Find where the given text appears and provide that cell's center as (X, Y) coordinate. 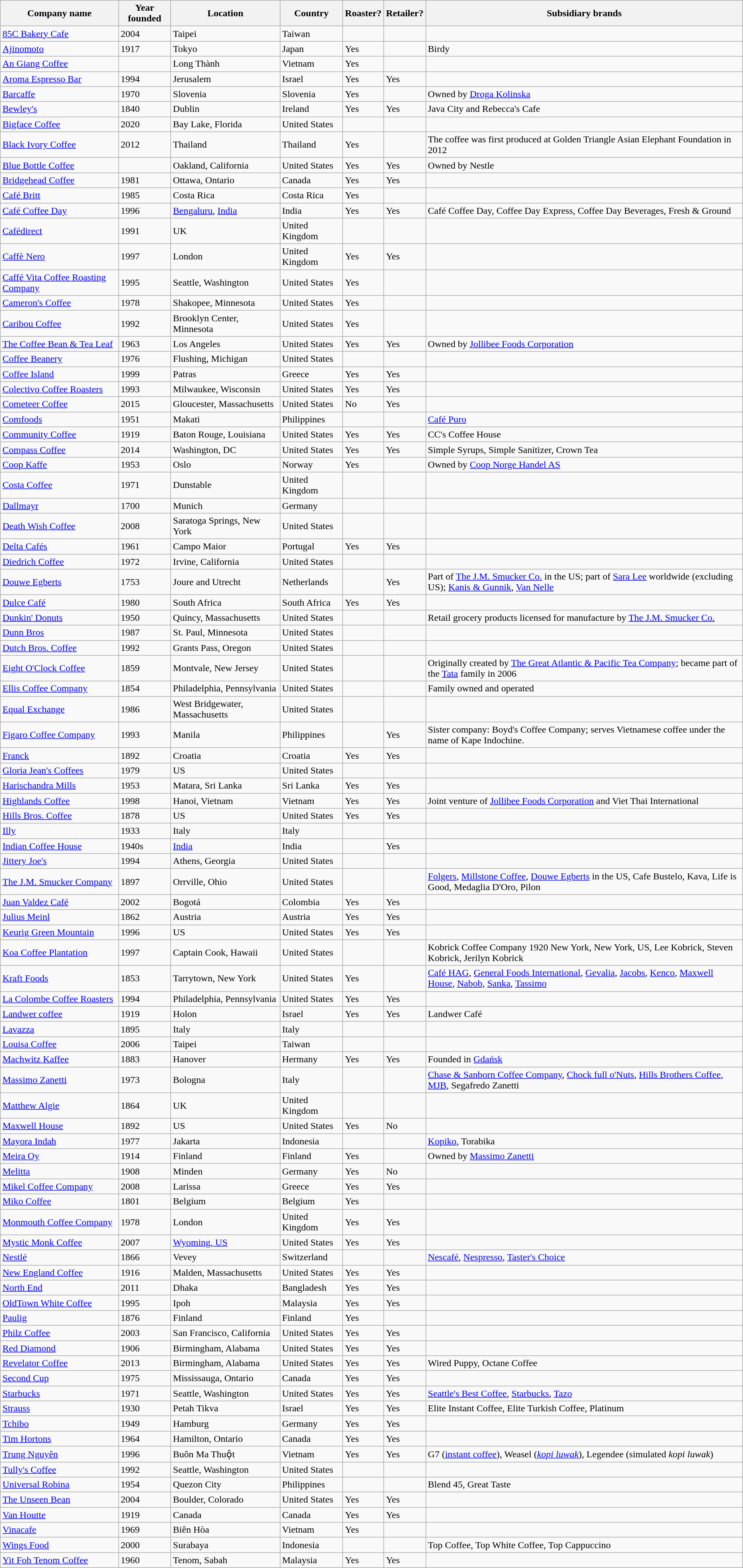
Paulig (60, 1318)
Folgers, Millstone Coffee, Douwe Egberts in the US, Cafe Bustelo, Kava, Life is Good, Medaglia D'Oro, Pilon (584, 881)
Bologna (225, 1080)
1930 (145, 1409)
West Bridgewater, Massachusetts (225, 709)
1917 (145, 49)
Aroma Espresso Bar (60, 79)
San Francisco, California (225, 1333)
Koa Coffee Plantation (60, 953)
1878 (145, 816)
Orrville, Ohio (225, 881)
Norway (311, 464)
Japan (311, 49)
Massimo Zanetti (60, 1080)
1853 (145, 978)
Eight O'Clock Coffee (60, 668)
Vinacafe (60, 1530)
North End (60, 1288)
Tchibo (60, 1424)
1977 (145, 1141)
Second Cup (60, 1378)
Owned by Jollibee Foods Corporation (584, 344)
Holon (225, 1014)
New England Coffee (60, 1272)
Montvale, New Jersey (225, 668)
2012 (145, 144)
Brooklyn Center, Minnesota (225, 324)
Grants Pass, Oregon (225, 648)
Matara, Sri Lanka (225, 785)
2006 (145, 1044)
Keurig Green Mountain (60, 932)
Monmouth Coffee Company (60, 1222)
Los Angeles (225, 344)
Machwitz Kaffee (60, 1059)
1854 (145, 689)
Sister company: Boyd's Coffee Company; serves Vietnamese coffee under the name of Kape Indochine. (584, 735)
Tokyo (225, 49)
Country (311, 13)
Gloucester, Massachusetts (225, 404)
Part of The J.M. Smucker Co. in the US; part of Sara Lee worldwide (excluding US); Kanis & Gunnik, Van Nelle (584, 582)
1991 (145, 231)
Netherlands (311, 582)
Colectivo Coffee Roasters (60, 389)
Café HAG, General Foods International, Gevalia, Jacobs, Kenco, Maxwell House, Nabob, Sanka, Tassimo (584, 978)
Coop Kaffe (60, 464)
Community Coffee (60, 434)
Seattle's Best Coffee, Starbucks, Tazo (584, 1393)
1908 (145, 1171)
Subsidiary brands (584, 13)
1960 (145, 1560)
Lavazza (60, 1029)
Year founded (145, 13)
Café Britt (60, 195)
Equal Exchange (60, 709)
1801 (145, 1201)
Minden (225, 1171)
Caffè Nero (60, 257)
Jerusalem (225, 79)
Wired Puppy, Octane Coffee (584, 1363)
1999 (145, 374)
Tim Hortons (60, 1439)
Simple Syrups, Simple Sanitizer, Crown Tea (584, 449)
Quezon City (225, 1485)
1840 (145, 109)
Barcaffe (60, 94)
Douwe Egberts (60, 582)
2015 (145, 404)
Colombia (311, 902)
Chase & Sanborn Coffee Company, Chock full o'Nuts, Hills Brothers Coffee, MJB, Segafredo Zanetti (584, 1080)
Biên Hòa (225, 1530)
1980 (145, 603)
Louisa Coffee (60, 1044)
Diedrich Coffee (60, 562)
Indian Coffee House (60, 846)
The Unseen Bean (60, 1500)
Hanover (225, 1059)
Switzerland (311, 1257)
Dunn Bros (60, 633)
St. Paul, Minnesota (225, 633)
Bridgehead Coffee (60, 180)
1986 (145, 709)
2002 (145, 902)
Yit Foh Tenom Coffee (60, 1560)
1963 (145, 344)
Owned by Droga Kolinska (584, 94)
Washington, DC (225, 449)
Irvine, California (225, 562)
Oakland, California (225, 165)
Juan Valdez Café (60, 902)
Caribou Coffee (60, 324)
Ireland (311, 109)
Harischandra Mills (60, 785)
Melitta (60, 1171)
Dallmayr (60, 506)
1961 (145, 547)
1864 (145, 1106)
Bay Lake, Florida (225, 124)
Maxwell House (60, 1126)
Coffee Beanery (60, 359)
Patras (225, 374)
2011 (145, 1288)
Red Diamond (60, 1348)
2000 (145, 1545)
Milwaukee, Wisconsin (225, 389)
Cometeer Coffee (60, 404)
Long Thành (225, 64)
1933 (145, 831)
1987 (145, 633)
1859 (145, 668)
Caffé Vita Coffee Roasting Company (60, 282)
Kobrick Coffee Company 1920 New York, New York, US, Lee Kobrick, Steven Kobrick, Jerilyn Kobrick (584, 953)
Makati (225, 419)
1979 (145, 770)
Blend 45, Great Taste (584, 1485)
2003 (145, 1333)
1914 (145, 1156)
Bogotá (225, 902)
Vevey (225, 1257)
Tarrytown, New York (225, 978)
Wings Food (60, 1545)
85C Bakery Cafe (60, 34)
Company name (60, 13)
Portugal (311, 547)
Landwer coffee (60, 1014)
Retail grocery products licensed for manufacture by The J.M. Smucker Co. (584, 618)
CC's Coffee House (584, 434)
Trung Nguyên (60, 1454)
Dunkin' Donuts (60, 618)
Founded in Gdańsk (584, 1059)
1975 (145, 1378)
Hanoi, Vietnam (225, 801)
Mikel Coffee Company (60, 1186)
Shakopee, Minnesota (225, 303)
1950 (145, 618)
Petah Tikva (225, 1409)
Roaster? (364, 13)
Originally created by The Great Atlantic & Pacific Tea Company; became part of the Tata family in 2006 (584, 668)
Strauss (60, 1409)
Van Houtte (60, 1515)
Mayora Indah (60, 1141)
Captain Cook, Hawaii (225, 953)
1862 (145, 917)
Malden, Massachusetts (225, 1272)
Café Coffee Day (60, 211)
Dutch Bros. Coffee (60, 648)
Dhaka (225, 1288)
1985 (145, 195)
Starbucks (60, 1393)
Miko Coffee (60, 1201)
1866 (145, 1257)
Munich (225, 506)
Wyoming, US (225, 1242)
Top Coffee, Top White Coffee, Top Cappuccino (584, 1545)
Baton Rouge, Louisiana (225, 434)
Cafédirect (60, 231)
Surabaya (225, 1545)
Meira Oy (60, 1156)
Java City and Rebecca's Cafe (584, 109)
Universal Robina (60, 1485)
Elite Instant Coffee, Elite Turkish Coffee, Platinum (584, 1409)
1981 (145, 180)
1897 (145, 881)
1916 (145, 1272)
Death Wish Coffee (60, 526)
1998 (145, 801)
1700 (145, 506)
Manila (225, 735)
1906 (145, 1348)
Tully's Coffee (60, 1470)
Jakarta (225, 1141)
Kraft Foods (60, 978)
1951 (145, 419)
Bewley's (60, 109)
1954 (145, 1485)
Bengaluru, India (225, 211)
La Colombe Coffee Roasters (60, 999)
Hermany (311, 1059)
Dublin (225, 109)
Buôn Ma Thuột (225, 1454)
Campo Maior (225, 547)
Ottawa, Ontario (225, 180)
Compass Coffee (60, 449)
Coffee Island (60, 374)
2014 (145, 449)
1895 (145, 1029)
Café Coffee Day, Coffee Day Express, Coffee Day Beverages, Fresh & Ground (584, 211)
Philz Coffee (60, 1333)
Landwer Café (584, 1014)
Hamilton, Ontario (225, 1439)
Nestlé (60, 1257)
1940s (145, 846)
Black Ivory Coffee (60, 144)
1753 (145, 582)
1949 (145, 1424)
Joure and Utrecht (225, 582)
Gloria Jean's Coffees (60, 770)
1972 (145, 562)
1976 (145, 359)
Illy (60, 831)
Quincy, Massachusetts (225, 618)
Blue Bottle Coffee (60, 165)
Hills Bros. Coffee (60, 816)
Kopiko, Torabika (584, 1141)
2020 (145, 124)
Family owned and operated (584, 689)
Dulce Café (60, 603)
Flushing, Michigan (225, 359)
Larissa (225, 1186)
Dunstable (225, 485)
2013 (145, 1363)
1969 (145, 1530)
Costa Coffee (60, 485)
Mystic Monk Coffee (60, 1242)
1970 (145, 94)
Julius Meinl (60, 917)
Figaro Coffee Company (60, 735)
Retailer? (405, 13)
Franck (60, 755)
Comfoods (60, 419)
Matthew Algie (60, 1106)
Café Puro (584, 419)
Mississauga, Ontario (225, 1378)
Nescafé, Nespresso, Taster's Choice (584, 1257)
Bigface Coffee (60, 124)
1876 (145, 1318)
Cameron's Coffee (60, 303)
G7 (instant coffee), Weasel (kopi luwak), Legendee (simulated kopi luwak) (584, 1454)
Jittery Joe's (60, 861)
Saratoga Springs, New York (225, 526)
The Coffee Bean & Tea Leaf (60, 344)
Joint venture of Jollibee Foods Corporation and Viet Thai International (584, 801)
2007 (145, 1242)
Owned by Coop Norge Handel AS (584, 464)
Owned by Nestle (584, 165)
Birdy (584, 49)
1883 (145, 1059)
The J.M. Smucker Company (60, 881)
Highlands Coffee (60, 801)
Ipoh (225, 1303)
1964 (145, 1439)
Sri Lanka (311, 785)
Athens, Georgia (225, 861)
Tenom, Sabah (225, 1560)
Location (225, 13)
Ellis Coffee Company (60, 689)
Oslo (225, 464)
OldTown White Coffee (60, 1303)
Hamburg (225, 1424)
Revelator Coffee (60, 1363)
Bangladesh (311, 1288)
Owned by Massimo Zanetti (584, 1156)
Delta Cafés (60, 547)
Ajinomoto (60, 49)
1973 (145, 1080)
The coffee was first produced at Golden Triangle Asian Elephant Foundation in 2012 (584, 144)
Boulder, Colorado (225, 1500)
An Giang Coffee (60, 64)
